Capture the cell that displays the provided text and extract its [X, Y] central coordinate. 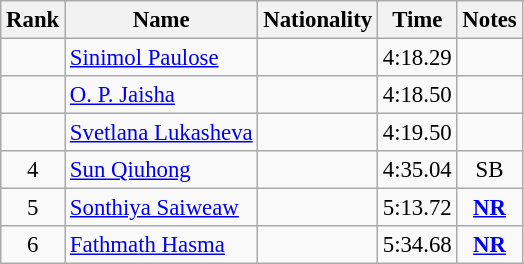
O. P. Jaisha [162, 95]
4:19.50 [417, 133]
4 [33, 170]
5:13.72 [417, 208]
4:18.29 [417, 58]
Time [417, 20]
Nationality [318, 20]
Sinimol Paulose [162, 58]
6 [33, 245]
4:18.50 [417, 95]
4:35.04 [417, 170]
Svetlana Lukasheva [162, 133]
Sun Qiuhong [162, 170]
5:34.68 [417, 245]
5 [33, 208]
SB [490, 170]
Rank [33, 20]
Sonthiya Saiweaw [162, 208]
Notes [490, 20]
Fathmath Hasma [162, 245]
Name [162, 20]
